Output the [X, Y] coordinate of the center of the cell containing the given text.  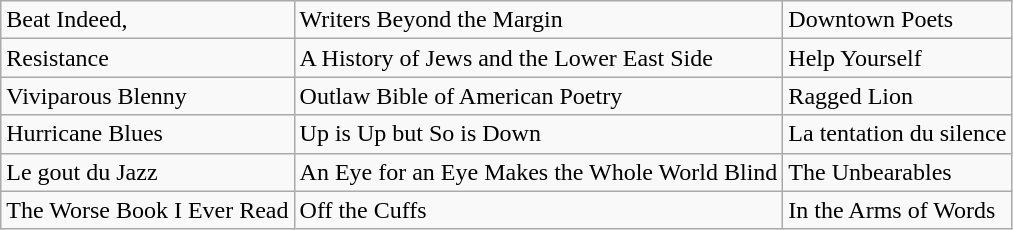
An Eye for an Eye Makes the Whole World Blind [538, 172]
Help Yourself [898, 58]
Up is Up but So is Down [538, 134]
Downtown Poets [898, 20]
Off the Cuffs [538, 210]
Writers Beyond the Margin [538, 20]
Ragged Lion [898, 96]
In the Arms of Words [898, 210]
Hurricane Blues [148, 134]
Outlaw Bible of American Poetry [538, 96]
Beat Indeed, [148, 20]
A History of Jews and the Lower East Side [538, 58]
Le gout du Jazz [148, 172]
La tentation du silence [898, 134]
The Worse Book I Ever Read [148, 210]
The Unbearables [898, 172]
Resistance [148, 58]
Viviparous Blenny [148, 96]
